Extract the [X, Y] coordinate from the center of the cell holding the provided text.  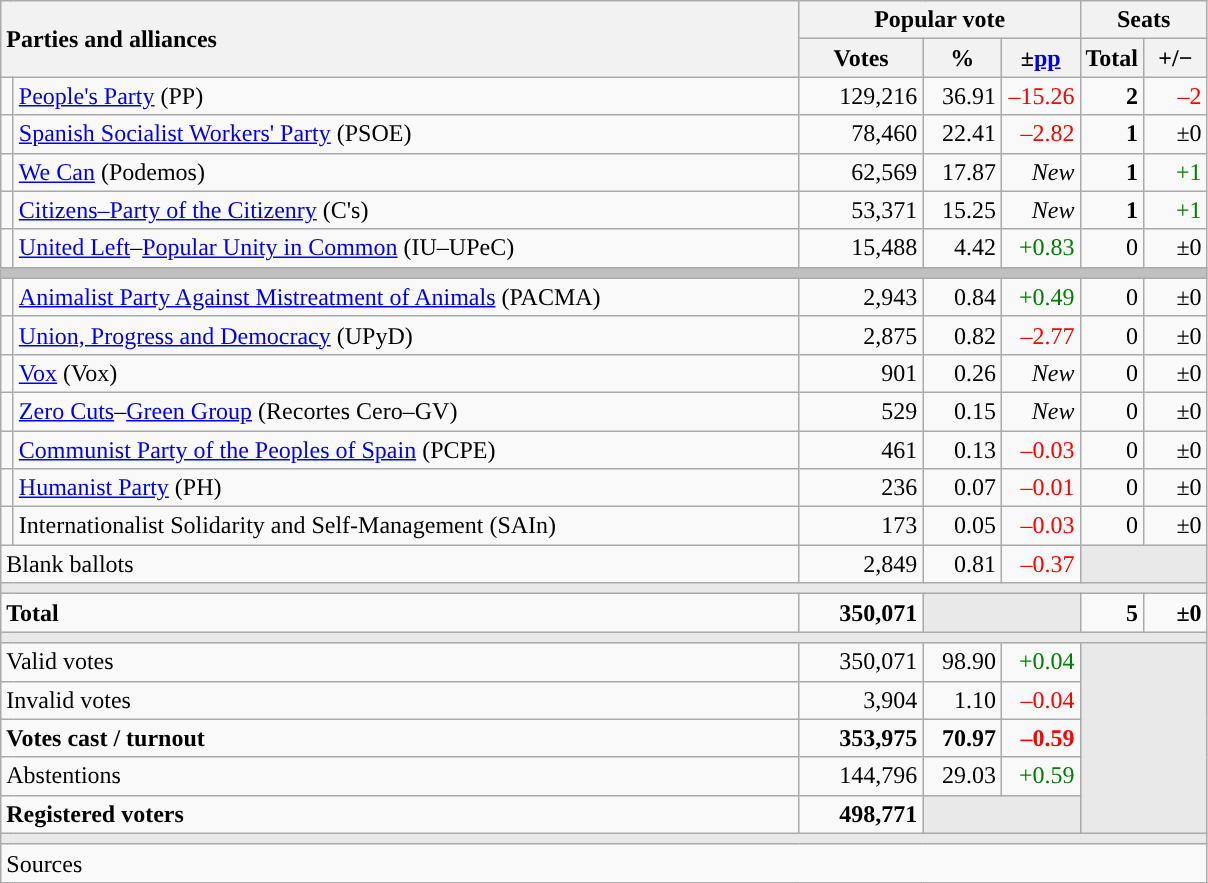
Vox (Vox) [406, 373]
–0.59 [1040, 738]
529 [861, 411]
–0.04 [1040, 700]
Zero Cuts–Green Group (Recortes Cero–GV) [406, 411]
Parties and alliances [400, 39]
353,975 [861, 738]
–2 [1176, 96]
±pp [1040, 58]
Invalid votes [400, 700]
–2.77 [1040, 335]
2 [1112, 96]
129,216 [861, 96]
901 [861, 373]
0.82 [962, 335]
0.15 [962, 411]
Abstentions [400, 776]
98.90 [962, 662]
% [962, 58]
–0.37 [1040, 564]
Internationalist Solidarity and Self-Management (SAIn) [406, 526]
Animalist Party Against Mistreatment of Animals (PACMA) [406, 297]
236 [861, 488]
Humanist Party (PH) [406, 488]
Votes cast / turnout [400, 738]
Blank ballots [400, 564]
+0.49 [1040, 297]
0.13 [962, 449]
62,569 [861, 172]
70.97 [962, 738]
36.91 [962, 96]
15,488 [861, 248]
People's Party (PP) [406, 96]
78,460 [861, 134]
461 [861, 449]
Seats [1144, 20]
0.81 [962, 564]
2,875 [861, 335]
0.07 [962, 488]
Registered voters [400, 814]
17.87 [962, 172]
0.05 [962, 526]
+0.83 [1040, 248]
0.84 [962, 297]
–2.82 [1040, 134]
Spanish Socialist Workers' Party (PSOE) [406, 134]
+/− [1176, 58]
Valid votes [400, 662]
United Left–Popular Unity in Common (IU–UPeC) [406, 248]
Union, Progress and Democracy (UPyD) [406, 335]
3,904 [861, 700]
Sources [604, 863]
498,771 [861, 814]
+0.59 [1040, 776]
Citizens–Party of the Citizenry (C's) [406, 210]
+0.04 [1040, 662]
0.26 [962, 373]
Popular vote [940, 20]
173 [861, 526]
29.03 [962, 776]
2,943 [861, 297]
4.42 [962, 248]
–0.01 [1040, 488]
Communist Party of the Peoples of Spain (PCPE) [406, 449]
5 [1112, 613]
15.25 [962, 210]
2,849 [861, 564]
We Can (Podemos) [406, 172]
53,371 [861, 210]
22.41 [962, 134]
1.10 [962, 700]
Votes [861, 58]
–15.26 [1040, 96]
144,796 [861, 776]
